Determine the [x, y] coordinate at the center of the cell enclosing the given text.  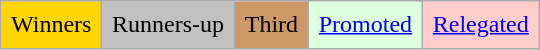
Relegated [480, 25]
Runners-up [168, 25]
Third [271, 25]
Winners [52, 25]
Promoted [365, 25]
